Return the [x, y] coordinate for the center point of the cell that contains the specified text.  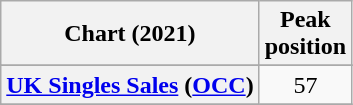
Peakposition [305, 34]
UK Singles Sales (OCC) [130, 85]
57 [305, 85]
Chart (2021) [130, 34]
